Find where the given text appears and provide that cell's center as [x, y] coordinate. 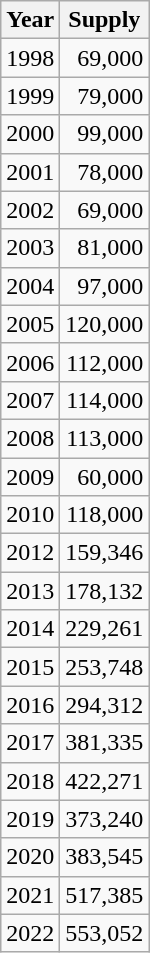
118,000 [104, 515]
2006 [30, 362]
2012 [30, 553]
553,052 [104, 933]
178,132 [104, 591]
229,261 [104, 629]
381,335 [104, 743]
517,385 [104, 895]
2005 [30, 324]
2013 [30, 591]
2010 [30, 515]
78,000 [104, 172]
79,000 [104, 96]
114,000 [104, 400]
2016 [30, 705]
2001 [30, 172]
253,748 [104, 667]
2007 [30, 400]
60,000 [104, 477]
Supply [104, 20]
112,000 [104, 362]
2022 [30, 933]
2000 [30, 134]
383,545 [104, 857]
159,346 [104, 553]
113,000 [104, 438]
2017 [30, 743]
97,000 [104, 286]
Year [30, 20]
99,000 [104, 134]
2002 [30, 210]
422,271 [104, 781]
2015 [30, 667]
2003 [30, 248]
2004 [30, 286]
1999 [30, 96]
120,000 [104, 324]
2020 [30, 857]
1998 [30, 58]
81,000 [104, 248]
373,240 [104, 819]
2008 [30, 438]
294,312 [104, 705]
2021 [30, 895]
2009 [30, 477]
2014 [30, 629]
2019 [30, 819]
2018 [30, 781]
